Search for the cell housing the specified text and yield its (x, y) center coordinate. 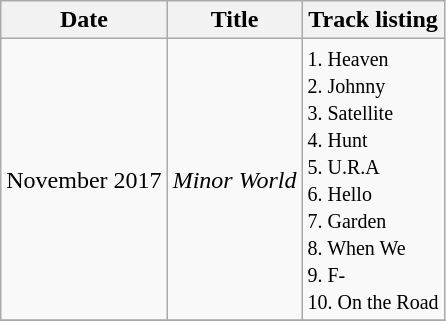
Date (84, 20)
Minor World (234, 180)
Track listing (373, 20)
November 2017 (84, 180)
Title (234, 20)
1. Heaven 2. Johnny 3. Satellite 4. Hunt 5. U.R.A 6. Hello 7. Garden 8. When We 9. F- 10. On the Road (373, 180)
